Detect which cell encompasses the target text, then output its (x, y) center coordinate. 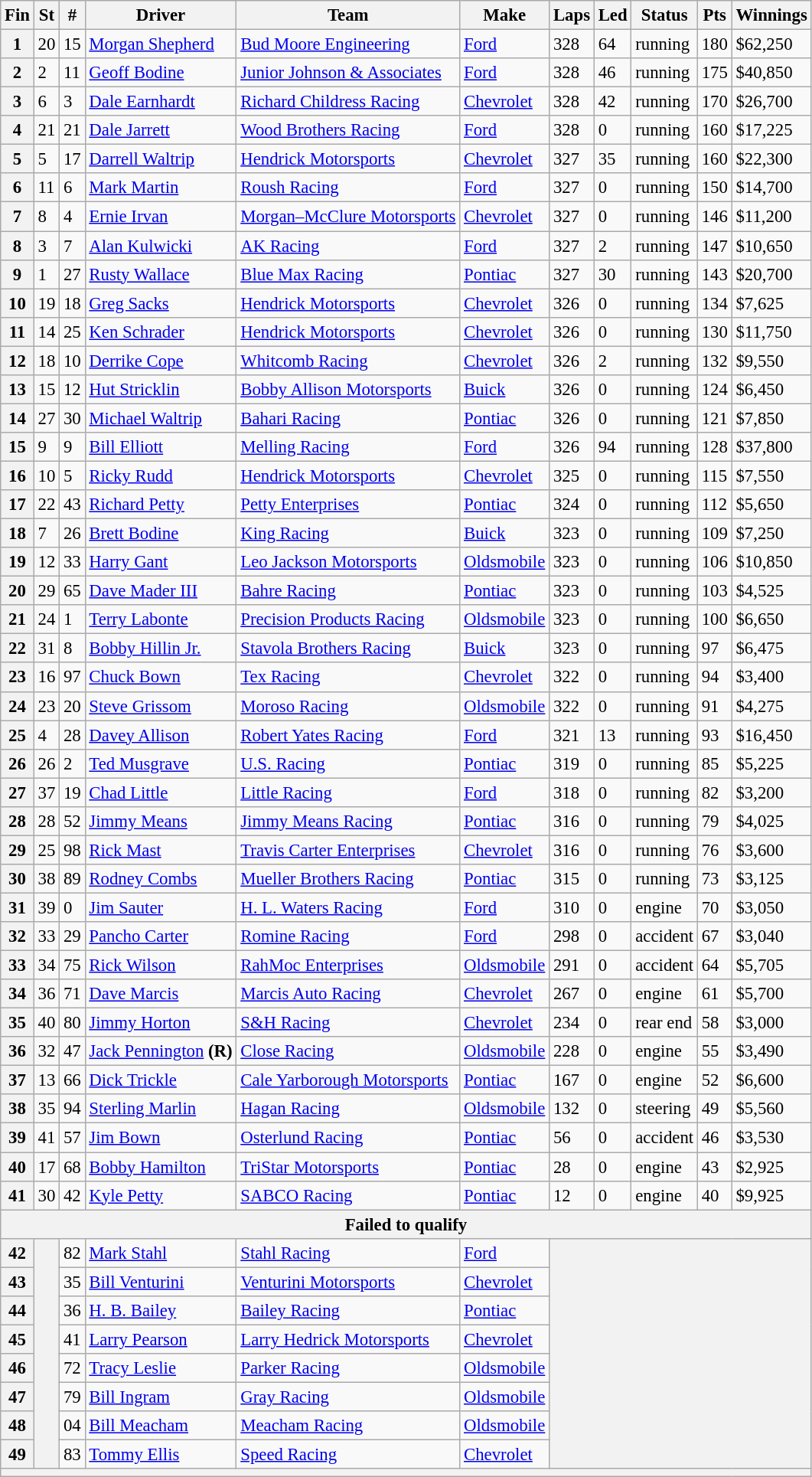
267 (572, 994)
109 (715, 534)
Derrike Cope (161, 361)
Michael Waltrip (161, 418)
143 (715, 274)
80 (72, 1023)
Driver (161, 15)
167 (572, 1080)
Junior Johnson & Associates (348, 73)
Melling Racing (348, 447)
$4,525 (771, 591)
$10,650 (771, 246)
44 (18, 1311)
Pts (715, 15)
55 (715, 1051)
Tex Racing (348, 678)
315 (572, 879)
Rusty Wallace (161, 274)
$10,850 (771, 562)
$7,850 (771, 418)
89 (72, 879)
325 (572, 475)
$14,700 (771, 188)
King Racing (348, 534)
Bill Elliott (161, 447)
Rick Mast (161, 850)
100 (715, 619)
Little Racing (348, 792)
324 (572, 505)
rear end (664, 1023)
Harry Gant (161, 562)
$37,800 (771, 447)
318 (572, 792)
Hut Stricklin (161, 390)
$11,200 (771, 217)
Wood Brothers Racing (348, 130)
Whitcomb Racing (348, 361)
Robert Yates Racing (348, 735)
AK Racing (348, 246)
$5,650 (771, 505)
Davey Allison (161, 735)
291 (572, 966)
91 (715, 706)
$3,600 (771, 850)
$16,450 (771, 735)
RahMoc Enterprises (348, 966)
65 (72, 591)
298 (572, 936)
146 (715, 217)
Alan Kulwicki (161, 246)
$3,400 (771, 678)
Petty Enterprises (348, 505)
121 (715, 418)
103 (715, 591)
Mueller Brothers Racing (348, 879)
Winnings (771, 15)
73 (715, 879)
56 (572, 1138)
Richard Childress Racing (348, 102)
Dale Earnhardt (161, 102)
Tommy Ellis (161, 1455)
Failed to qualify (406, 1224)
$3,050 (771, 907)
130 (715, 332)
$4,025 (771, 822)
Make (505, 15)
U.S. Racing (348, 763)
134 (715, 303)
Brett Bodine (161, 534)
$5,225 (771, 763)
48 (18, 1426)
Travis Carter Enterprises (348, 850)
321 (572, 735)
310 (572, 907)
Terry Labonte (161, 619)
93 (715, 735)
Parker Racing (348, 1368)
$62,250 (771, 44)
Bill Meacham (161, 1426)
Morgan–McClure Motorsports (348, 217)
SABCO Racing (348, 1195)
$3,000 (771, 1023)
Stahl Racing (348, 1253)
$6,600 (771, 1080)
Laps (572, 15)
Precision Products Racing (348, 619)
Tracy Leslie (161, 1368)
Morgan Shepherd (161, 44)
Stavola Brothers Racing (348, 649)
57 (72, 1138)
Moroso Racing (348, 706)
S&H Racing (348, 1023)
106 (715, 562)
$20,700 (771, 274)
Rodney Combs (161, 879)
$5,705 (771, 966)
Romine Racing (348, 936)
Jimmy Means Racing (348, 822)
TriStar Motorsports (348, 1167)
85 (715, 763)
$5,560 (771, 1109)
Bill Venturini (161, 1282)
Jimmy Means (161, 822)
H. B. Bailey (161, 1311)
Richard Petty (161, 505)
Pancho Carter (161, 936)
$6,650 (771, 619)
Rick Wilson (161, 966)
Larry Pearson (161, 1339)
Bobby Hillin Jr. (161, 649)
$6,450 (771, 390)
Led (612, 15)
Blue Max Racing (348, 274)
$7,550 (771, 475)
$4,275 (771, 706)
Hagan Racing (348, 1109)
180 (715, 44)
Leo Jackson Motorsports (348, 562)
Ernie Irvan (161, 217)
$26,700 (771, 102)
175 (715, 73)
Close Racing (348, 1051)
112 (715, 505)
Mark Stahl (161, 1253)
Sterling Marlin (161, 1109)
Chuck Bown (161, 678)
71 (72, 994)
Speed Racing (348, 1455)
98 (72, 850)
$5,700 (771, 994)
Gray Racing (348, 1397)
Jim Bown (161, 1138)
228 (572, 1051)
$3,490 (771, 1051)
04 (72, 1426)
150 (715, 188)
Meacham Racing (348, 1426)
Bahari Racing (348, 418)
$7,625 (771, 303)
Bud Moore Engineering (348, 44)
Roush Racing (348, 188)
St (46, 15)
319 (572, 763)
steering (664, 1109)
66 (72, 1080)
# (72, 15)
128 (715, 447)
72 (72, 1368)
$3,530 (771, 1138)
Ted Musgrave (161, 763)
Bobby Allison Motorsports (348, 390)
Darrell Waltrip (161, 159)
Osterlund Racing (348, 1138)
Dave Mader III (161, 591)
Mark Martin (161, 188)
Steve Grissom (161, 706)
$11,750 (771, 332)
Bobby Hamilton (161, 1167)
$9,550 (771, 361)
$3,200 (771, 792)
Fin (18, 15)
Jim Sauter (161, 907)
Kyle Petty (161, 1195)
67 (715, 936)
$22,300 (771, 159)
H. L. Waters Racing (348, 907)
70 (715, 907)
$2,925 (771, 1167)
Ricky Rudd (161, 475)
$17,225 (771, 130)
$3,040 (771, 936)
Dave Marcis (161, 994)
Dick Trickle (161, 1080)
Dale Jarrett (161, 130)
58 (715, 1023)
$7,250 (771, 534)
Ken Schrader (161, 332)
Bailey Racing (348, 1311)
$9,925 (771, 1195)
Status (664, 15)
83 (72, 1455)
Team (348, 15)
76 (715, 850)
Jack Pennington (R) (161, 1051)
234 (572, 1023)
170 (715, 102)
Greg Sacks (161, 303)
Larry Hedrick Motorsports (348, 1339)
$40,850 (771, 73)
45 (18, 1339)
124 (715, 390)
Chad Little (161, 792)
$3,125 (771, 879)
Cale Yarborough Motorsports (348, 1080)
Marcis Auto Racing (348, 994)
Jimmy Horton (161, 1023)
115 (715, 475)
Geoff Bodine (161, 73)
$6,475 (771, 649)
Bahre Racing (348, 591)
61 (715, 994)
Bill Ingram (161, 1397)
Venturini Motorsports (348, 1282)
147 (715, 246)
75 (72, 966)
68 (72, 1167)
